Identify which cell holds the provided text, then report its (x, y) central coordinate. 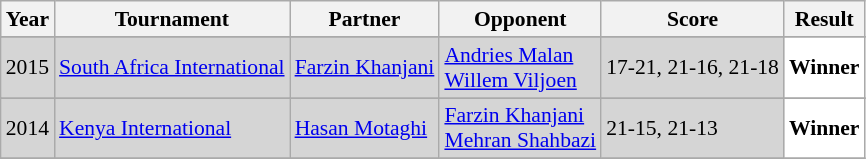
Result (824, 19)
2015 (28, 68)
Farzin Khanjani (365, 68)
South Africa International (172, 68)
Kenya International (172, 128)
Partner (365, 19)
2014 (28, 128)
Hasan Motaghi (365, 128)
Farzin Khanjani Mehran Shahbazi (520, 128)
Tournament (172, 19)
Year (28, 19)
21-15, 21-13 (692, 128)
Andries Malan Willem Viljoen (520, 68)
Score (692, 19)
17-21, 21-16, 21-18 (692, 68)
Opponent (520, 19)
